Return (x, y) of the center of cell containing provided text 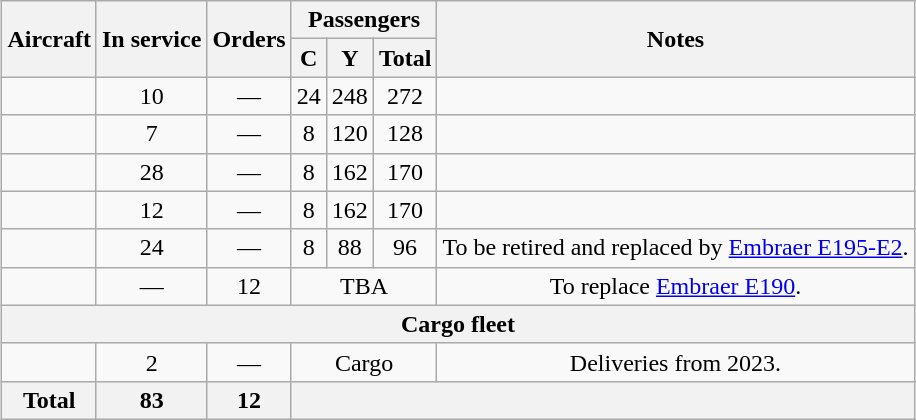
248 (350, 96)
96 (405, 248)
128 (405, 134)
Notes (676, 39)
To replace Embraer E190. (676, 286)
88 (350, 248)
Cargo (364, 362)
Passengers (364, 20)
10 (151, 96)
Y (350, 58)
83 (151, 400)
In service (151, 39)
120 (350, 134)
272 (405, 96)
Cargo fleet (458, 324)
C (308, 58)
TBA (364, 286)
To be retired and replaced by Embraer E195-E2. (676, 248)
Deliveries from 2023. (676, 362)
Orders (249, 39)
28 (151, 172)
Aircraft (50, 39)
7 (151, 134)
2 (151, 362)
